Locate the cell with the specified text and output its [x, y] center coordinate. 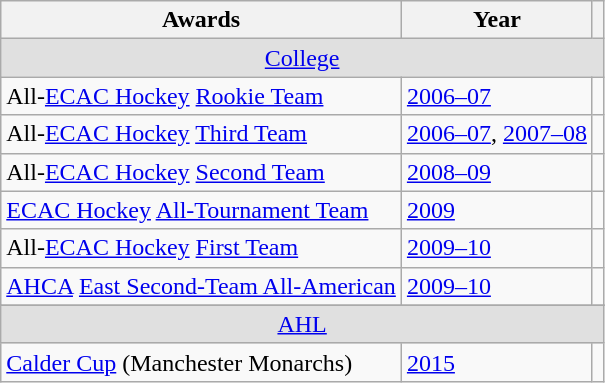
Awards [202, 20]
2008–09 [496, 172]
All-ECAC Hockey First Team [202, 248]
All-ECAC Hockey Third Team [202, 134]
All-ECAC Hockey Rookie Team [202, 96]
2015 [496, 362]
2006–07, 2007–08 [496, 134]
All-ECAC Hockey Second Team [202, 172]
ECAC Hockey All-Tournament Team [202, 210]
AHCA East Second-Team All-American [202, 286]
Calder Cup (Manchester Monarchs) [202, 362]
2009 [496, 210]
2006–07 [496, 96]
College [302, 58]
Year [496, 20]
AHL [302, 324]
